Search for the cell housing the specified text and yield its [X, Y] center coordinate. 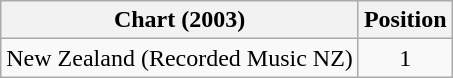
Position [405, 20]
New Zealand (Recorded Music NZ) [180, 58]
1 [405, 58]
Chart (2003) [180, 20]
